Locate the cell with the specified text and output its (x, y) center coordinate. 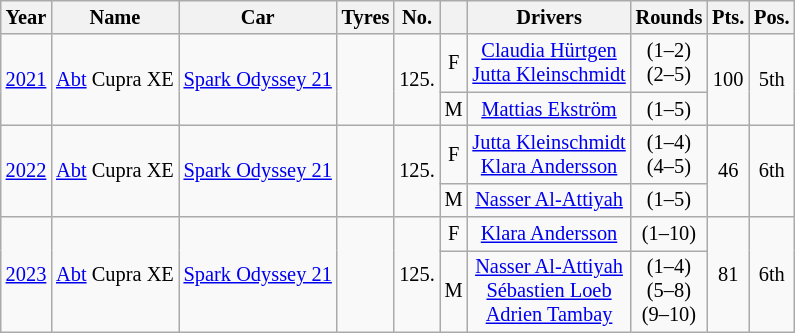
Nasser Al-Attiyah Sébastien Loeb Adrien Tambay (548, 291)
Klara Andersson (548, 234)
5th (772, 80)
No. (416, 17)
Claudia Hürtgen Jutta Kleinschmidt (548, 63)
2023 (26, 274)
(1–4)(4–5) (670, 154)
100 (728, 80)
Drivers (548, 17)
(1–10) (670, 234)
Car (258, 17)
Mattias Ekström (548, 109)
2021 (26, 80)
81 (728, 274)
Rounds (670, 17)
Tyres (366, 17)
Nasser Al-Attiyah (548, 200)
46 (728, 170)
Year (26, 17)
Pts. (728, 17)
2022 (26, 170)
(1–2)(2–5) (670, 63)
Jutta Kleinschmidt Klara Andersson (548, 154)
Name (114, 17)
(1–4)(5–8)(9–10) (670, 291)
Pos. (772, 17)
